Extract the [X, Y] coordinate from the center of the cell holding the provided text.  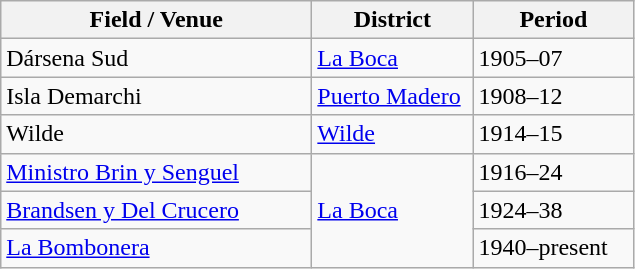
District [392, 20]
1914–15 [554, 134]
La Bombonera [156, 248]
Brandsen y Del Crucero [156, 210]
1916–24 [554, 172]
1905–07 [554, 58]
1908–12 [554, 96]
Dársena Sud [156, 58]
Isla Demarchi [156, 96]
Puerto Madero [392, 96]
1940–present [554, 248]
Ministro Brin y Senguel [156, 172]
Period [554, 20]
Field / Venue [156, 20]
1924–38 [554, 210]
